Determine the [X, Y] coordinate at the center of the cell enclosing the given text.  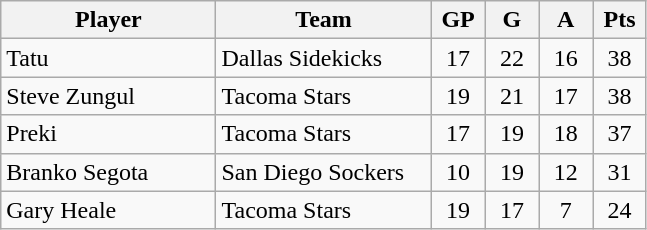
7 [566, 210]
21 [512, 96]
G [512, 20]
24 [620, 210]
San Diego Sockers [324, 172]
37 [620, 134]
31 [620, 172]
Team [324, 20]
18 [566, 134]
Pts [620, 20]
A [566, 20]
Tatu [108, 58]
22 [512, 58]
Steve Zungul [108, 96]
10 [458, 172]
Gary Heale [108, 210]
12 [566, 172]
GP [458, 20]
Preki [108, 134]
Branko Segota [108, 172]
Dallas Sidekicks [324, 58]
16 [566, 58]
Player [108, 20]
